Scan for the cell matching the given text and deliver its (x, y) coordinate at center. 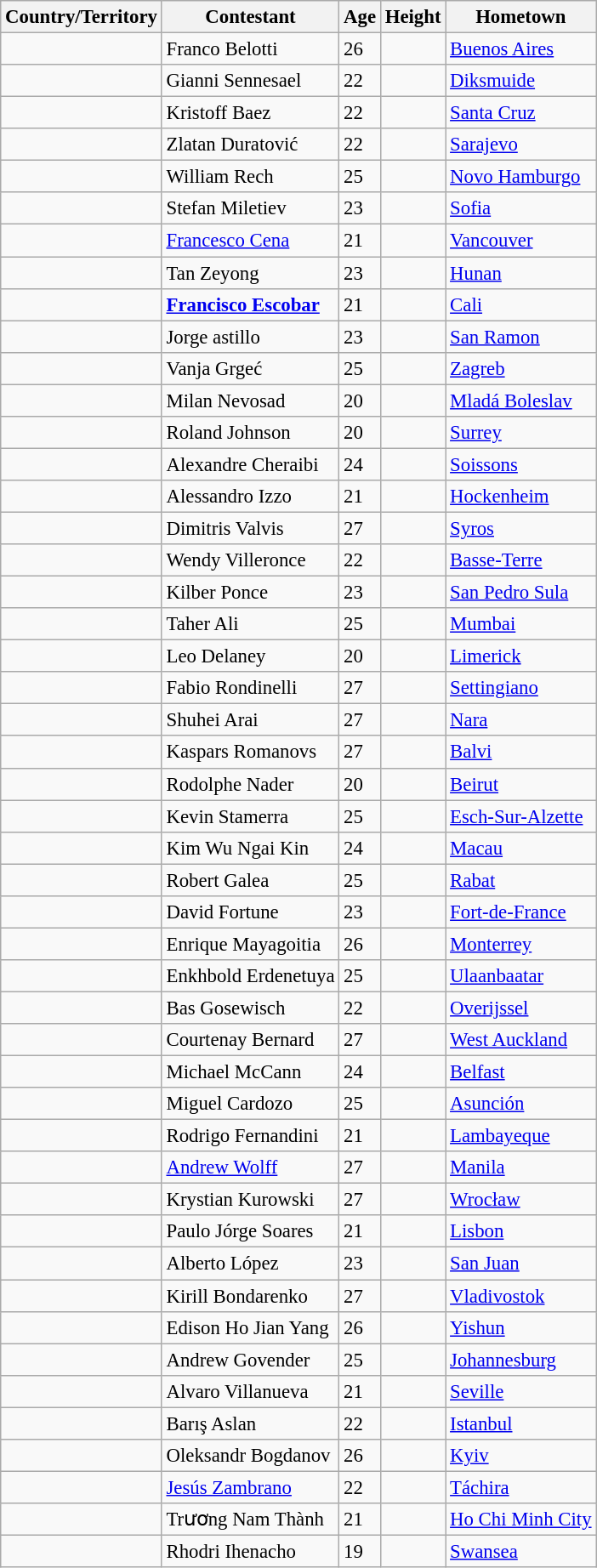
Jorge astillo (250, 337)
Edison Ho Jian Yang (250, 1327)
Francisco Escobar (250, 304)
Hockenheim (520, 497)
Age (361, 17)
Fabio Rondinelli (250, 688)
Kirill Bondarenko (250, 1296)
Overijssel (520, 1008)
Settingiano (520, 688)
Syros (520, 528)
Milan Nevosad (250, 401)
Ho Chi Minh City (520, 1520)
Lambayeque (520, 1136)
Vanja Grgeć (250, 368)
19 (361, 1551)
Mumbai (520, 624)
Kyiv (520, 1456)
Taher Ali (250, 624)
Wrocław (520, 1200)
Trương Nam Thành (250, 1520)
Kaspars Romanovs (250, 753)
West Auckland (520, 1040)
Michael McCann (250, 1072)
Barış Aslan (250, 1423)
Alvaro Villanueva (250, 1391)
Seville (520, 1391)
Soissons (520, 464)
Hometown (520, 17)
Francesco Cena (250, 241)
Alessandro Izzo (250, 497)
San Ramon (520, 337)
Jesús Zambrano (250, 1487)
Courtenay Bernard (250, 1040)
Táchira (520, 1487)
San Pedro Sula (520, 593)
Santa Cruz (520, 113)
Belfast (520, 1072)
Kevin Stamerra (250, 816)
Kilber Ponce (250, 593)
Diksmuide (520, 81)
Fort-de-France (520, 912)
Franco Belotti (250, 49)
Mladá Boleslav (520, 401)
David Fortune (250, 912)
Zagreb (520, 368)
Contestant (250, 17)
Wendy Villeronce (250, 560)
Country/Territory (82, 17)
Balvi (520, 753)
Enrique Mayagoitia (250, 944)
Andrew Govender (250, 1360)
Stefan Miletiev (250, 208)
Cali (520, 304)
Monterrey (520, 944)
Kristoff Baez (250, 113)
Krystian Kurowski (250, 1200)
Novo Hamburgo (520, 177)
Surrey (520, 433)
Shuhei Arai (250, 720)
Sarajevo (520, 145)
Height (412, 17)
Manila (520, 1167)
Kim Wu Ngai Kin (250, 848)
Gianni Sennesael (250, 81)
Istanbul (520, 1423)
Vancouver (520, 241)
Alexandre Cheraibi (250, 464)
Johannesburg (520, 1360)
Andrew Wolff (250, 1167)
Tan Zeyong (250, 273)
Rabat (520, 880)
Rodrigo Fernandini (250, 1136)
Enkhbold Erdenetuya (250, 976)
Sofia (520, 208)
Macau (520, 848)
Limerick (520, 656)
Alberto López (250, 1264)
Basse-Terre (520, 560)
Leo Delaney (250, 656)
Esch-Sur-Alzette (520, 816)
Oleksandr Bogdanov (250, 1456)
Rhodri Ihenacho (250, 1551)
Lisbon (520, 1232)
Nara (520, 720)
Asunción (520, 1104)
Dimitris Valvis (250, 528)
Yishun (520, 1327)
Bas Gosewisch (250, 1008)
Miguel Cardozo (250, 1104)
Paulo Jórge Soares (250, 1232)
Swansea (520, 1551)
Vladivostok (520, 1296)
Buenos Aires (520, 49)
Ulaanbaatar (520, 976)
Hunan (520, 273)
Rodolphe Nader (250, 784)
Roland Johnson (250, 433)
Beirut (520, 784)
Zlatan Duratović (250, 145)
Robert Galea (250, 880)
William Rech (250, 177)
San Juan (520, 1264)
